Scan for the cell matching the given text and deliver its [X, Y] coordinate at center. 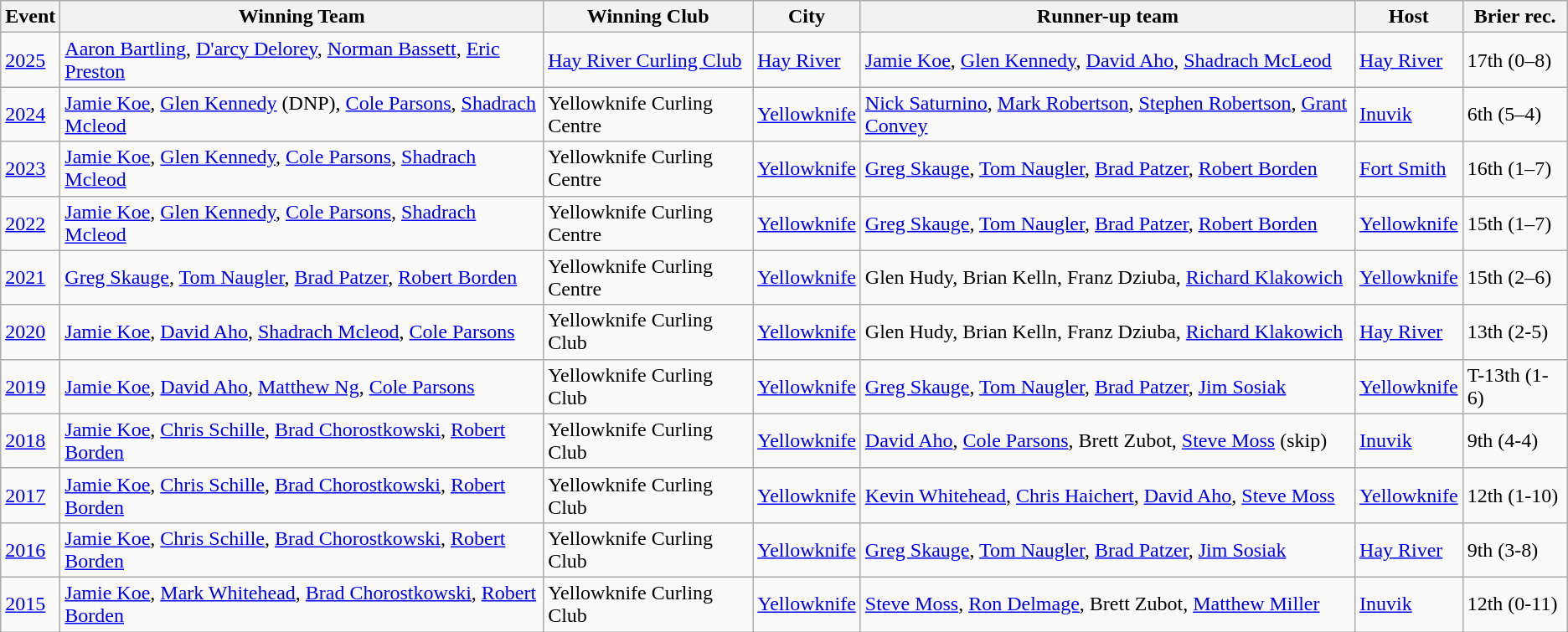
2016 [30, 549]
Winning Club [648, 17]
Jamie Koe, David Aho, Matthew Ng, Cole Parsons [302, 387]
Nick Saturnino, Mark Robertson, Stephen Robertson, Grant Convey [1107, 114]
City [807, 17]
T-13th (1-6) [1514, 387]
16th (1–7) [1514, 169]
15th (2–6) [1514, 278]
Kevin Whitehead, Chris Haichert, David Aho, Steve Moss [1107, 496]
Aaron Bartling, D'arcy Delorey, Norman Bassett, Eric Preston [302, 60]
2018 [30, 440]
17th (0–8) [1514, 60]
Fort Smith [1409, 169]
Brier rec. [1514, 17]
Event [30, 17]
Jamie Koe, Glen Kennedy (DNP), Cole Parsons, Shadrach Mcleod [302, 114]
6th (5–4) [1514, 114]
Steve Moss, Ron Delmage, Brett Zubot, Matthew Miller [1107, 604]
Jamie Koe, Mark Whitehead, Brad Chorostkowski, Robert Borden [302, 604]
Winning Team [302, 17]
12th (0-11) [1514, 604]
2017 [30, 496]
2020 [30, 331]
Host [1409, 17]
13th (2-5) [1514, 331]
2019 [30, 387]
2025 [30, 60]
9th (3-8) [1514, 549]
2022 [30, 223]
Hay River Curling Club [648, 60]
12th (1-10) [1514, 496]
2021 [30, 278]
9th (4-4) [1514, 440]
2015 [30, 604]
Jamie Koe, David Aho, Shadrach Mcleod, Cole Parsons [302, 331]
Jamie Koe, Glen Kennedy, David Aho, Shadrach McLeod [1107, 60]
2023 [30, 169]
David Aho, Cole Parsons, Brett Zubot, Steve Moss (skip) [1107, 440]
Runner-up team [1107, 17]
15th (1–7) [1514, 223]
2024 [30, 114]
